Capture the cell that displays the provided text and extract its (X, Y) central coordinate. 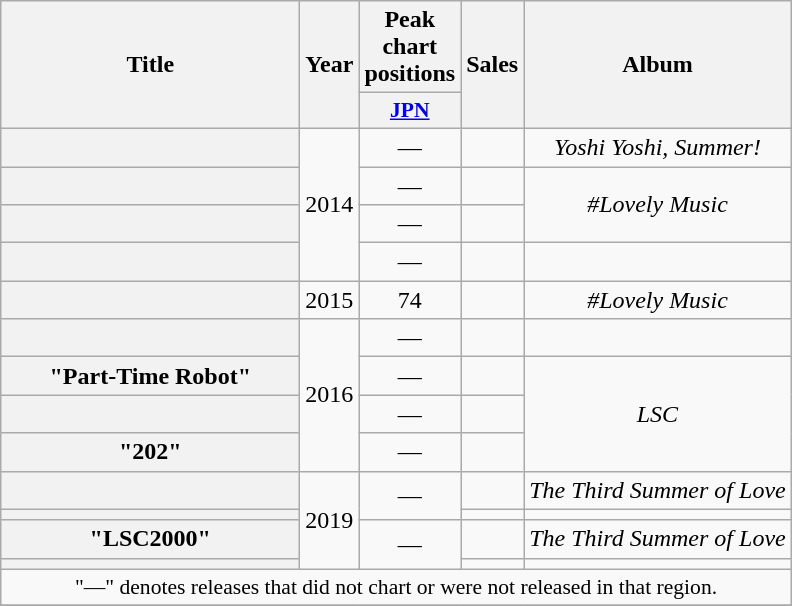
Sales (492, 65)
"202" (150, 452)
2015 (330, 300)
Album (658, 65)
2014 (330, 204)
Peak chart positions (410, 47)
LSC (658, 414)
"—" denotes releases that did not chart or were not released in that region. (396, 587)
2019 (330, 520)
Yoshi Yoshi, Summer! (658, 147)
JPN (410, 111)
"LSC2000" (150, 539)
Title (150, 65)
74 (410, 300)
"Part-Time Robot" (150, 376)
2016 (330, 395)
Year (330, 65)
